For the text-containing cell, return its midpoint in (x, y) coordinate format. 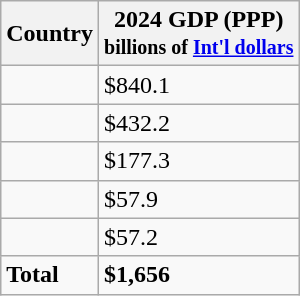
2024 GDP (PPP)billions of Int'l dollars (198, 34)
$177.3 (198, 161)
Total (50, 275)
$432.2 (198, 123)
$1,656 (198, 275)
$57.9 (198, 199)
Country (50, 34)
$57.2 (198, 237)
$840.1 (198, 85)
